Return [X, Y] of the center of cell containing provided text 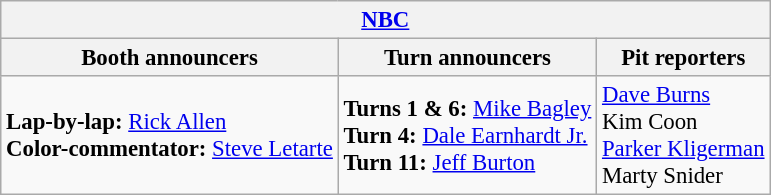
Pit reporters [684, 58]
NBC [386, 20]
Dave BurnsKim CoonParker KligermanMarty Snider [684, 136]
Turns 1 & 6: Mike BagleyTurn 4: Dale Earnhardt Jr.Turn 11: Jeff Burton [467, 136]
Booth announcers [170, 58]
Lap-by-lap: Rick AllenColor-commentator: Steve Letarte [170, 136]
Turn announcers [467, 58]
